Identify which cell holds the provided text, then report its (x, y) central coordinate. 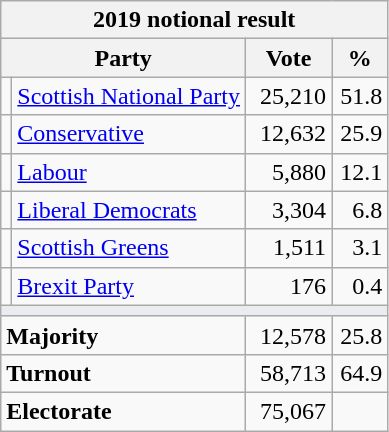
6.8 (360, 210)
Labour (129, 172)
25.9 (360, 134)
51.8 (360, 96)
Conservative (129, 134)
Electorate (124, 411)
5,880 (289, 172)
Brexit Party (129, 286)
Vote (289, 58)
58,713 (289, 373)
12,632 (289, 134)
64.9 (360, 373)
0.4 (360, 286)
2019 notional result (194, 20)
% (360, 58)
25.8 (360, 335)
3.1 (360, 248)
Party (124, 58)
75,067 (289, 411)
Majority (124, 335)
Turnout (124, 373)
Scottish National Party (129, 96)
Liberal Democrats (129, 210)
1,511 (289, 248)
25,210 (289, 96)
12.1 (360, 172)
Scottish Greens (129, 248)
12,578 (289, 335)
176 (289, 286)
3,304 (289, 210)
